Scan for the cell matching the given text and deliver its (X, Y) coordinate at center. 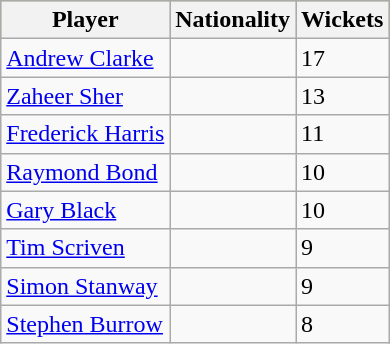
Simon Stanway (86, 286)
Player (86, 20)
Frederick Harris (86, 134)
Andrew Clarke (86, 58)
Nationality (233, 20)
Tim Scriven (86, 248)
8 (342, 324)
Stephen Burrow (86, 324)
Zaheer Sher (86, 96)
11 (342, 134)
Wickets (342, 20)
13 (342, 96)
17 (342, 58)
Gary Black (86, 210)
Raymond Bond (86, 172)
